Extract the (X, Y) coordinate from the center of the cell holding the provided text.  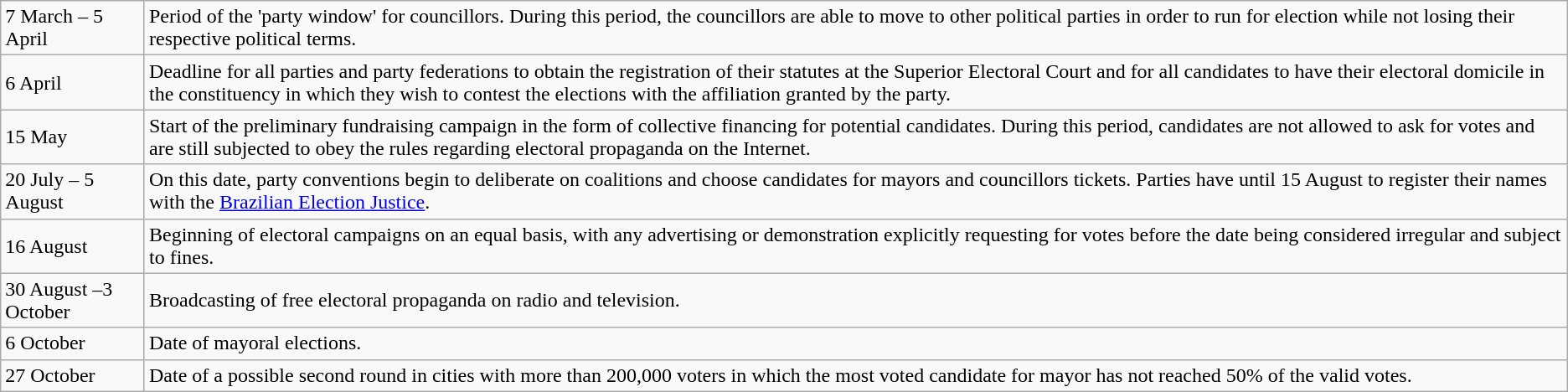
30 August –3 October (73, 300)
16 August (73, 246)
6 October (73, 343)
Date of mayoral elections. (856, 343)
6 April (73, 82)
Broadcasting of free electoral propaganda on radio and television. (856, 300)
27 October (73, 375)
7 March – 5 April (73, 28)
20 July – 5 August (73, 191)
15 May (73, 137)
